Identify which cell holds the provided text, then report its (x, y) central coordinate. 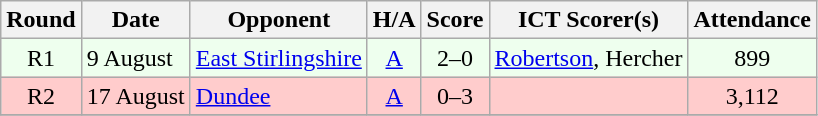
2–0 (455, 58)
9 August (136, 58)
17 August (136, 96)
East Stirlingshire (278, 58)
Date (136, 20)
3,112 (752, 96)
H/A (394, 20)
Robertson, Hercher (588, 58)
Opponent (278, 20)
R1 (41, 58)
Round (41, 20)
ICT Scorer(s) (588, 20)
Dundee (278, 96)
899 (752, 58)
Score (455, 20)
Attendance (752, 20)
0–3 (455, 96)
R2 (41, 96)
